Pinpoint the cell where the given text exists, returning its [X, Y] midpoint coordinate. 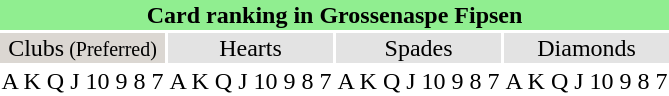
Clubs (Preferred) [82, 48]
Diamonds [586, 48]
Card ranking in Grossenaspe Fipsen [334, 15]
Hearts [250, 48]
Spades [418, 48]
